Detect which cell encompasses the target text, then output its [X, Y] center coordinate. 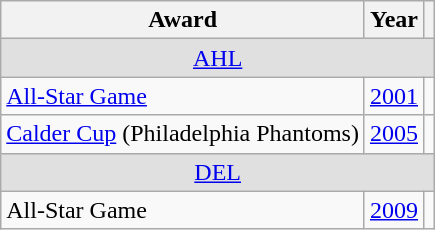
Calder Cup (Philadelphia Phantoms) [183, 134]
2005 [394, 134]
2009 [394, 210]
Year [394, 20]
AHL [218, 58]
Award [183, 20]
2001 [394, 96]
DEL [218, 172]
